Determine the (x, y) coordinate at the center of the cell enclosing the given text.  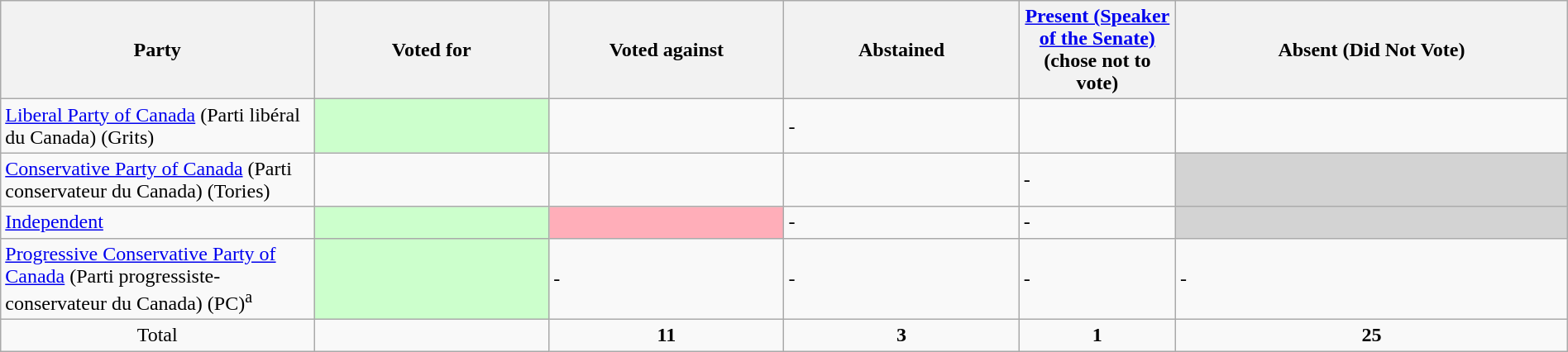
Voted against (667, 50)
Voted for (432, 50)
Liberal Party of Canada (Parti libéral du Canada) (Grits) (157, 126)
Absent (Did Not Vote) (1372, 50)
1 (1097, 335)
11 (667, 335)
Party (157, 50)
Abstained (901, 50)
3 (901, 335)
Conservative Party of Canada (Parti conservateur du Canada) (Tories) (157, 180)
Independent (157, 222)
Progressive Conservative Party of Canada (Parti progressiste-conservateur du Canada) (PC)a (157, 279)
25 (1372, 335)
Total (157, 335)
Present (Speaker of the Senate) (chose not to vote) (1097, 50)
